Capture the cell that displays the provided text and extract its (x, y) central coordinate. 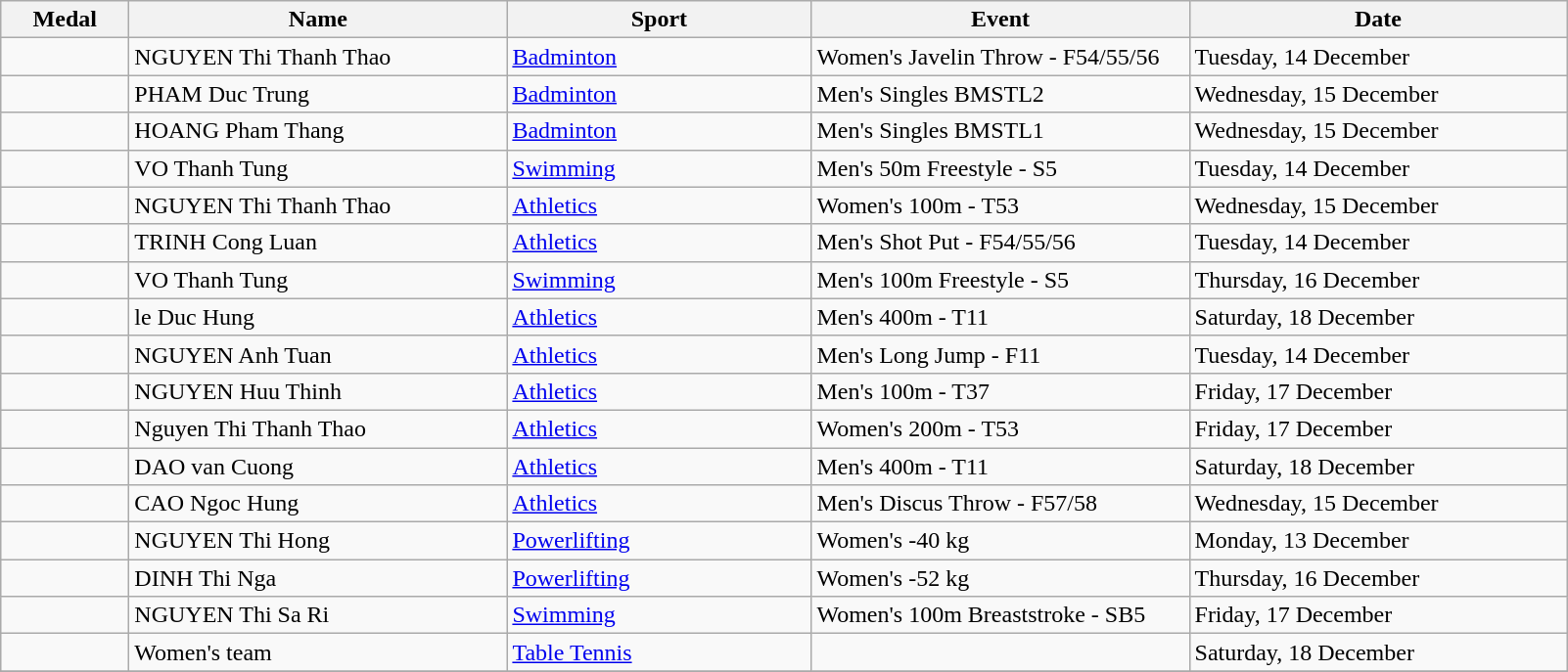
Women's 100m Breaststroke - SB5 (1000, 615)
Women's 200m - T53 (1000, 428)
NGUYEN Thi Sa Ri (318, 615)
NGUYEN Thi Hong (318, 541)
Men's 100m - T37 (1000, 391)
Men's Shot Put - F54/55/56 (1000, 243)
Women's -52 kg (1000, 578)
Table Tennis (660, 652)
HOANG Pham Thang (318, 131)
Men's Singles BMSTL2 (1000, 94)
Medal (65, 20)
Name (318, 20)
CAO Ngoc Hung (318, 504)
Date (1378, 20)
Sport (660, 20)
Men's 100m Freestyle - S5 (1000, 280)
DINH Thi Nga (318, 578)
PHAM Duc Trung (318, 94)
Women's team (318, 652)
NGUYEN Huu Thinh (318, 391)
DAO van Cuong (318, 467)
Men's 50m Freestyle - S5 (1000, 168)
Monday, 13 December (1378, 541)
Men's Long Jump - F11 (1000, 354)
NGUYEN Anh Tuan (318, 354)
Women's -40 kg (1000, 541)
Event (1000, 20)
Men's Discus Throw - F57/58 (1000, 504)
Women's 100m - T53 (1000, 205)
le Duc Hung (318, 317)
Nguyen Thi Thanh Thao (318, 428)
Women's Javelin Throw - F54/55/56 (1000, 57)
Men's Singles BMSTL1 (1000, 131)
TRINH Cong Luan (318, 243)
